Return [x, y] of the center of cell containing provided text 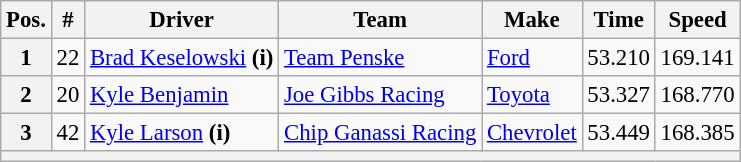
53.210 [618, 58]
3 [26, 133]
168.385 [698, 133]
Time [618, 20]
Driver [182, 20]
Toyota [532, 95]
168.770 [698, 95]
Team [380, 20]
1 [26, 58]
Chevrolet [532, 133]
20 [68, 95]
Make [532, 20]
Pos. [26, 20]
169.141 [698, 58]
Brad Keselowski (i) [182, 58]
42 [68, 133]
Speed [698, 20]
Chip Ganassi Racing [380, 133]
Kyle Larson (i) [182, 133]
Team Penske [380, 58]
Joe Gibbs Racing [380, 95]
# [68, 20]
53.449 [618, 133]
53.327 [618, 95]
22 [68, 58]
2 [26, 95]
Ford [532, 58]
Kyle Benjamin [182, 95]
